Provide the [X, Y] coordinate of the cell's center where the given text is located.  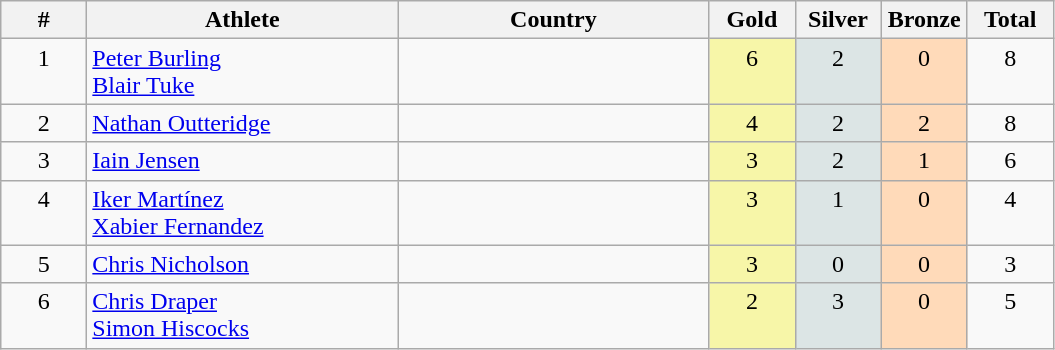
Peter BurlingBlair Tuke [242, 72]
Country [554, 20]
Athlete [242, 20]
Iain Jensen [242, 161]
Iker MartínezXabier Fernandez [242, 212]
Total [1010, 20]
Silver [838, 20]
Bronze [924, 20]
Chris DraperSimon Hiscocks [242, 316]
Nathan Outteridge [242, 123]
Chris Nicholson [242, 264]
Gold [752, 20]
# [44, 20]
